Identify which cell holds the provided text, then report its [x, y] central coordinate. 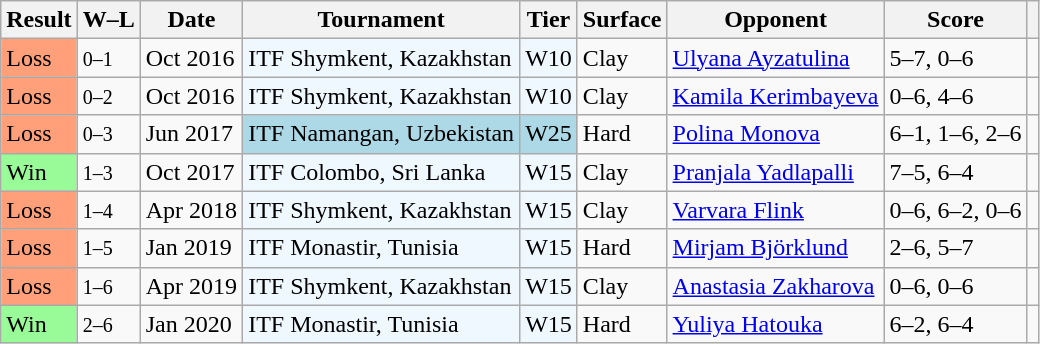
2–6 [108, 324]
W25 [549, 134]
Ulyana Ayzatulina [776, 58]
0–6, 0–6 [956, 286]
Jan 2019 [191, 248]
Opponent [776, 20]
Date [191, 20]
Yuliya Hatouka [776, 324]
5–7, 0–6 [956, 58]
2–6, 5–7 [956, 248]
Apr 2019 [191, 286]
Tier [549, 20]
Surface [622, 20]
6–2, 6–4 [956, 324]
Polina Monova [776, 134]
0–6, 4–6 [956, 96]
0–2 [108, 96]
Jun 2017 [191, 134]
1–6 [108, 286]
0–1 [108, 58]
Score [956, 20]
1–3 [108, 172]
Anastasia Zakharova [776, 286]
Oct 2017 [191, 172]
ITF Colombo, Sri Lanka [382, 172]
6–1, 1–6, 2–6 [956, 134]
1–5 [108, 248]
ITF Namangan, Uzbekistan [382, 134]
Pranjala Yadlapalli [776, 172]
1–4 [108, 210]
0–3 [108, 134]
Tournament [382, 20]
Jan 2020 [191, 324]
Apr 2018 [191, 210]
Mirjam Björklund [776, 248]
Varvara Flink [776, 210]
7–5, 6–4 [956, 172]
Result [39, 20]
W–L [108, 20]
Kamila Kerimbayeva [776, 96]
0–6, 6–2, 0–6 [956, 210]
